Identify which cell holds the provided text, then report its [x, y] central coordinate. 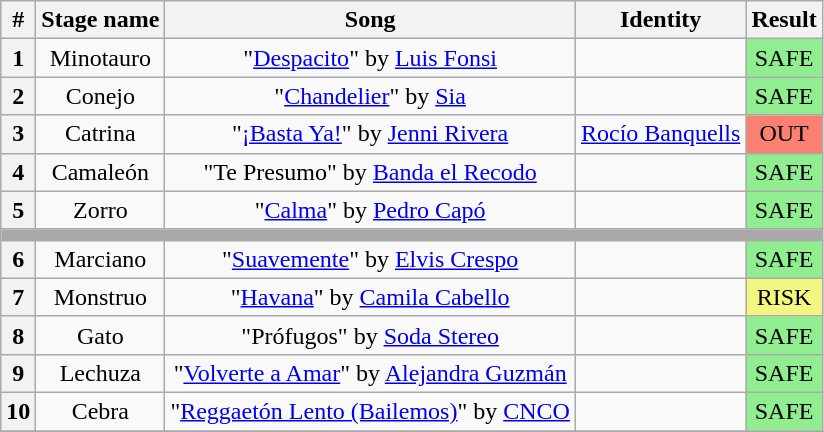
Song [370, 20]
Camaleón [100, 172]
"Chandelier" by Sia [370, 96]
Stage name [100, 20]
8 [18, 335]
Catrina [100, 134]
# [18, 20]
Identity [660, 20]
Cebra [100, 411]
Result [784, 20]
5 [18, 210]
4 [18, 172]
Gato [100, 335]
10 [18, 411]
"Volverte a Amar" by Alejandra Guzmán [370, 373]
"Te Presumo" by Banda el Recodo [370, 172]
Conejo [100, 96]
Lechuza [100, 373]
Monstruo [100, 297]
"Havana" by Camila Cabello [370, 297]
Rocío Banquells [660, 134]
"Calma" by Pedro Capó [370, 210]
7 [18, 297]
"Reggaetón Lento (Bailemos)" by CNCO [370, 411]
"Prófugos" by Soda Stereo [370, 335]
3 [18, 134]
9 [18, 373]
RISK [784, 297]
"¡Basta Ya!" by Jenni Rivera [370, 134]
1 [18, 58]
2 [18, 96]
"Despacito" by Luis Fonsi [370, 58]
Zorro [100, 210]
Marciano [100, 259]
Minotauro [100, 58]
OUT [784, 134]
"Suavemente" by Elvis Crespo [370, 259]
6 [18, 259]
